Scan for the cell matching the given text and deliver its [X, Y] coordinate at center. 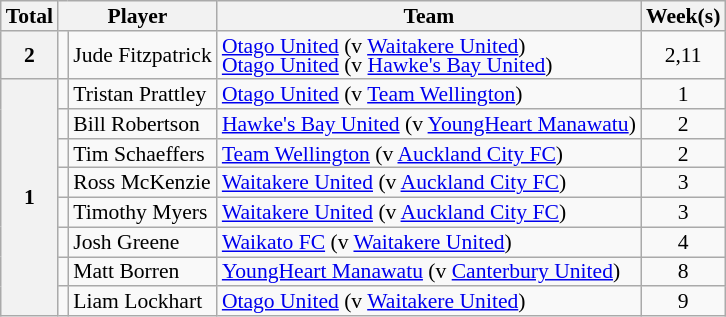
Jude Fitzpatrick [142, 56]
YoungHeart Manawatu (v Canterbury United) [429, 272]
4 [683, 242]
Liam Lockhart [142, 302]
Tim Schaeffers [142, 154]
2,11 [683, 56]
Josh Greene [142, 242]
Otago United (v Waitakere United) [429, 302]
Waikato FC (v Waitakere United) [429, 242]
Otago United (v Team Wellington) [429, 95]
Hawke's Bay United (v YoungHeart Manawatu) [429, 124]
Team [429, 16]
Tristan Prattley [142, 95]
Matt Borren [142, 272]
Team Wellington (v Auckland City FC) [429, 154]
Bill Robertson [142, 124]
9 [683, 302]
Total [30, 16]
Week(s) [683, 16]
Timothy Myers [142, 213]
8 [683, 272]
Ross McKenzie [142, 183]
Otago United (v Waitakere United) Otago United (v Hawke's Bay United) [429, 56]
Player [138, 16]
